Extract the [X, Y] coordinate from the center of the cell holding the provided text.  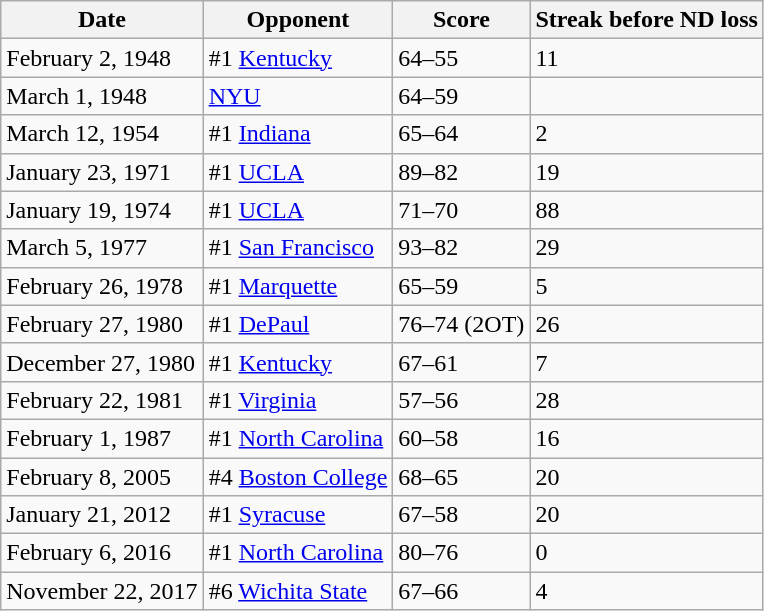
65–59 [462, 286]
26 [647, 324]
#1 Marquette [298, 286]
67–66 [462, 591]
57–56 [462, 400]
67–58 [462, 515]
93–82 [462, 248]
Date [102, 20]
#1 Syracuse [298, 515]
March 1, 1948 [102, 96]
#1 San Francisco [298, 248]
#4 Boston College [298, 477]
11 [647, 58]
December 27, 1980 [102, 362]
4 [647, 591]
Streak before ND loss [647, 20]
Opponent [298, 20]
7 [647, 362]
60–58 [462, 438]
February 26, 1978 [102, 286]
65–64 [462, 134]
19 [647, 172]
February 2, 1948 [102, 58]
#1 Indiana [298, 134]
64–55 [462, 58]
January 21, 2012 [102, 515]
Score [462, 20]
March 5, 1977 [102, 248]
88 [647, 210]
28 [647, 400]
January 23, 1971 [102, 172]
0 [647, 553]
2 [647, 134]
29 [647, 248]
64–59 [462, 96]
76–74 (2OT) [462, 324]
#1 DePaul [298, 324]
#1 Virginia [298, 400]
February 27, 1980 [102, 324]
80–76 [462, 553]
5 [647, 286]
#6 Wichita State [298, 591]
February 22, 1981 [102, 400]
NYU [298, 96]
67–61 [462, 362]
16 [647, 438]
February 8, 2005 [102, 477]
November 22, 2017 [102, 591]
71–70 [462, 210]
February 6, 2016 [102, 553]
March 12, 1954 [102, 134]
February 1, 1987 [102, 438]
89–82 [462, 172]
68–65 [462, 477]
January 19, 1974 [102, 210]
